Search for the cell housing the specified text and yield its (x, y) center coordinate. 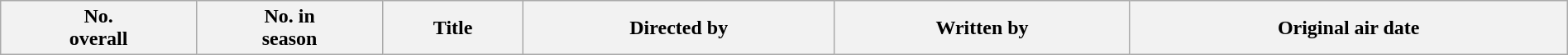
Written by (982, 28)
Title (453, 28)
Directed by (678, 28)
No.overall (99, 28)
No. inseason (289, 28)
Original air date (1348, 28)
